Return the (X, Y) coordinate for the center point of the cell that contains the specified text.  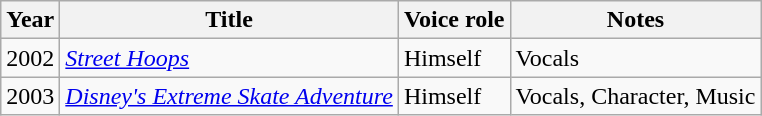
2002 (30, 58)
Street Hoops (230, 58)
Disney's Extreme Skate Adventure (230, 96)
Year (30, 20)
Notes (636, 20)
Vocals (636, 58)
2003 (30, 96)
Title (230, 20)
Vocals, Character, Music (636, 96)
Voice role (454, 20)
